Determine the [X, Y] coordinate at the center of the cell enclosing the given text.  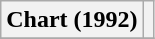
Chart (1992) [72, 20]
